Identify which cell holds the provided text, then report its (X, Y) central coordinate. 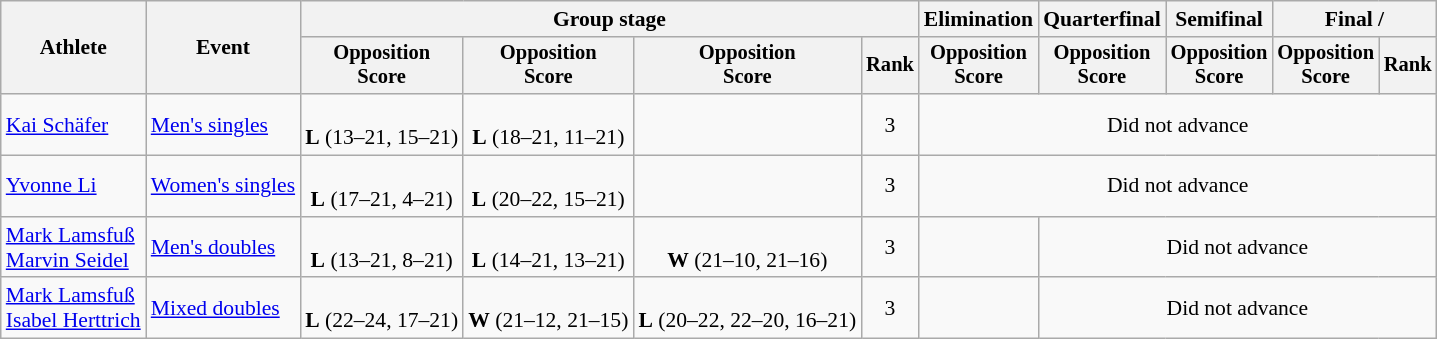
L (22–24, 17–21) (382, 308)
L (13–21, 15–21) (382, 124)
Elimination (978, 19)
Mark LamsfußIsabel Herttrich (74, 308)
Mark LamsfußMarvin Seidel (74, 248)
W (21–12, 21–15) (548, 308)
Group stage (610, 19)
L (20–22, 22–20, 16–21) (747, 308)
Yvonne Li (74, 186)
L (17–21, 4–21) (382, 186)
Men's singles (223, 124)
L (20–22, 15–21) (548, 186)
W (21–10, 21–16) (747, 248)
Women's singles (223, 186)
Kai Schäfer (74, 124)
Quarterfinal (1102, 19)
Event (223, 48)
Mixed doubles (223, 308)
L (14–21, 13–21) (548, 248)
L (13–21, 8–21) (382, 248)
L (18–21, 11–21) (548, 124)
Semifinal (1220, 19)
Athlete (74, 48)
Final / (1354, 19)
Men's doubles (223, 248)
